Locate the cell with the specified text and output its [X, Y] center coordinate. 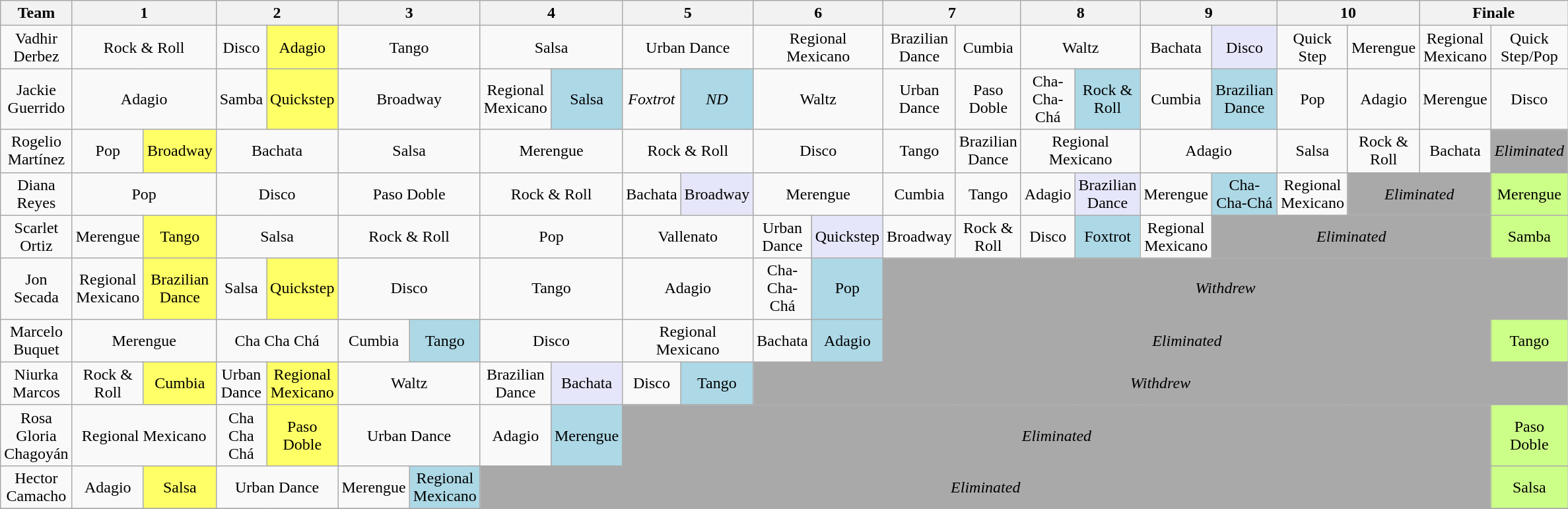
Team [36, 13]
6 [819, 13]
Rosa Gloria Chagoyán [36, 435]
Niurka Marcos [36, 383]
Rogelio Martínez [36, 151]
Vadhir Derbez [36, 48]
Finale [1493, 13]
8 [1080, 13]
5 [688, 13]
Quick Step [1312, 48]
7 [952, 13]
3 [409, 13]
Scarlet Ortiz [36, 236]
Jackie Guerrido [36, 99]
Diana Reyes [36, 194]
2 [277, 13]
1 [144, 13]
9 [1208, 13]
10 [1348, 13]
ND [717, 99]
4 [551, 13]
Vallenato [688, 236]
Quick Step/Pop [1529, 48]
Hector Camacho [36, 487]
Jon Secada [36, 288]
Marcelo Buquet [36, 341]
